From the cell containing the given text, extract its center point as (x, y) coordinate. 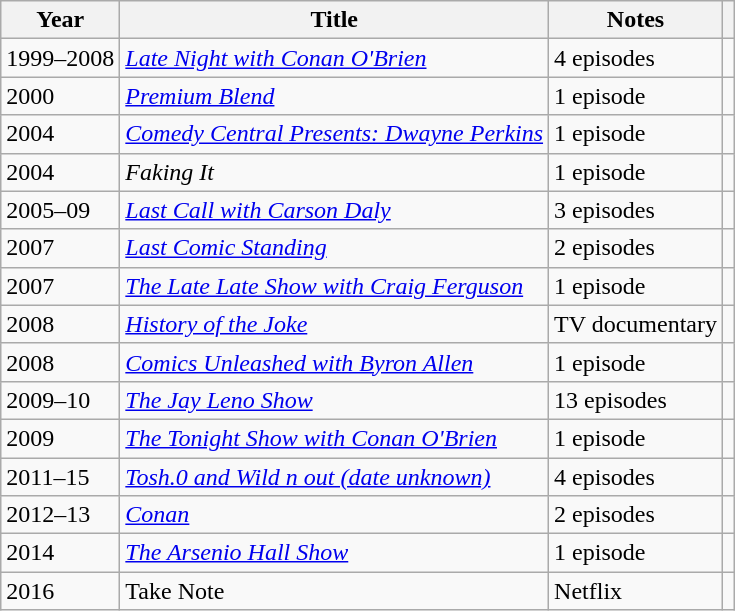
The Jay Leno Show (334, 400)
The Arsenio Hall Show (334, 553)
The Tonight Show with Conan O'Brien (334, 438)
2014 (60, 553)
Comics Unleashed with Byron Allen (334, 362)
2009 (60, 438)
3 episodes (636, 210)
2016 (60, 591)
Comedy Central Presents: Dwayne Perkins (334, 134)
Take Note (334, 591)
13 episodes (636, 400)
2005–09 (60, 210)
History of the Joke (334, 324)
Conan (334, 515)
Title (334, 20)
Last Comic Standing (334, 248)
Late Night with Conan O'Brien (334, 58)
Premium Blend (334, 96)
The Late Late Show with Craig Ferguson (334, 286)
2009–10 (60, 400)
Last Call with Carson Daly (334, 210)
2011–15 (60, 477)
Notes (636, 20)
Year (60, 20)
Faking It (334, 172)
TV documentary (636, 324)
Netflix (636, 591)
2012–13 (60, 515)
1999–2008 (60, 58)
Tosh.0 and Wild n out (date unknown) (334, 477)
2000 (60, 96)
